Output the (x, y) coordinate of the center of the cell containing the given text.  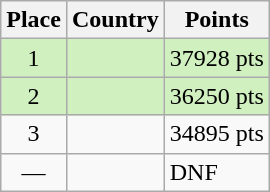
— (34, 172)
3 (34, 134)
Country (115, 20)
Place (34, 20)
2 (34, 96)
1 (34, 58)
37928 pts (216, 58)
DNF (216, 172)
36250 pts (216, 96)
34895 pts (216, 134)
Points (216, 20)
